Find where the given text appears and provide that cell's center as [x, y] coordinate. 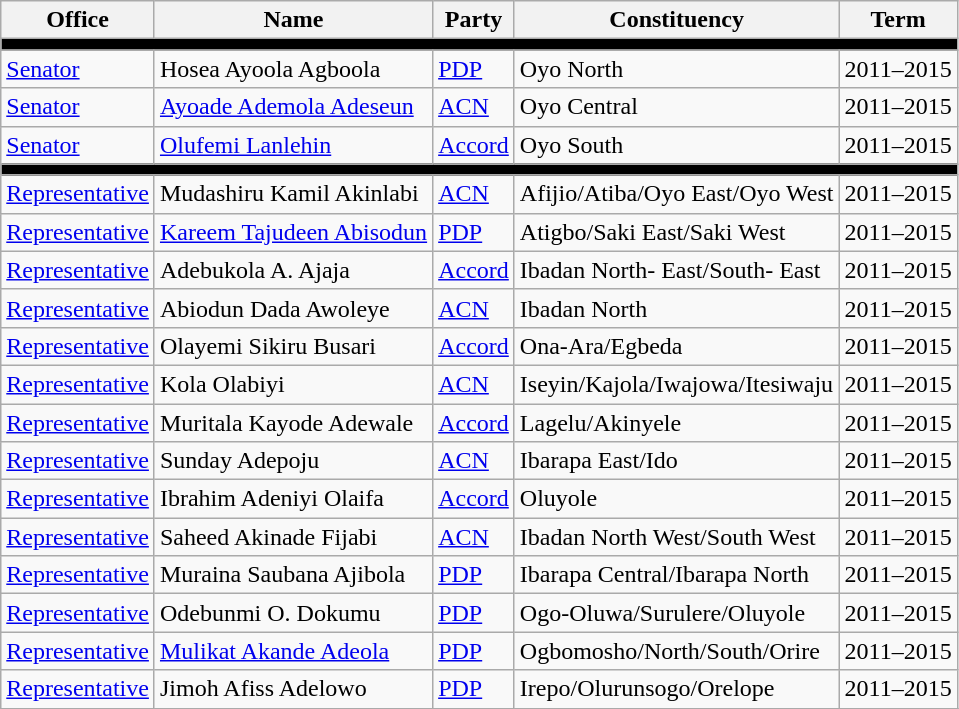
Muraina Saubana Ajibola [293, 575]
Odebunmi O. Dokumu [293, 613]
Ogbomosho/North/South/Orire [676, 651]
Ibadan North- East/South- East [676, 270]
Lagelu/Akinyele [676, 423]
Oyo Central [676, 107]
Ibadan North West/South West [676, 537]
Ona-Ara/Egbeda [676, 346]
Name [293, 20]
Kola Olabiyi [293, 384]
Ayoade Ademola Adeseun [293, 107]
Olayemi Sikiru Busari [293, 346]
Iseyin/Kajola/Iwajowa/Itesiwaju [676, 384]
Hosea Ayoola Agboola [293, 69]
Atigbo/Saki East/Saki West [676, 232]
Constituency [676, 20]
Office [78, 20]
Muritala Kayode Adewale [293, 423]
Saheed Akinade Fijabi [293, 537]
Mulikat Akande Adeola [293, 651]
Oyo South [676, 145]
Party [474, 20]
Oyo North [676, 69]
Olufemi Lanlehin [293, 145]
Ibarapa East/Ido [676, 461]
Ibarapa Central/Ibarapa North [676, 575]
Kareem Tajudeen Abisodun [293, 232]
Ogo-Oluwa/Surulere/Oluyole [676, 613]
Afijio/Atiba/Oyo East/Oyo West [676, 194]
Ibadan North [676, 308]
Mudashiru Kamil Akinlabi [293, 194]
Term [898, 20]
Jimoh Afiss Adelowo [293, 689]
Oluyole [676, 499]
Sunday Adepoju [293, 461]
Abiodun Dada Awoleye [293, 308]
Ibrahim Adeniyi Olaifa [293, 499]
Adebukola A. Ajaja [293, 270]
Irepo/Olurunsogo/Orelope [676, 689]
